Capture the cell that displays the provided text and extract its [X, Y] central coordinate. 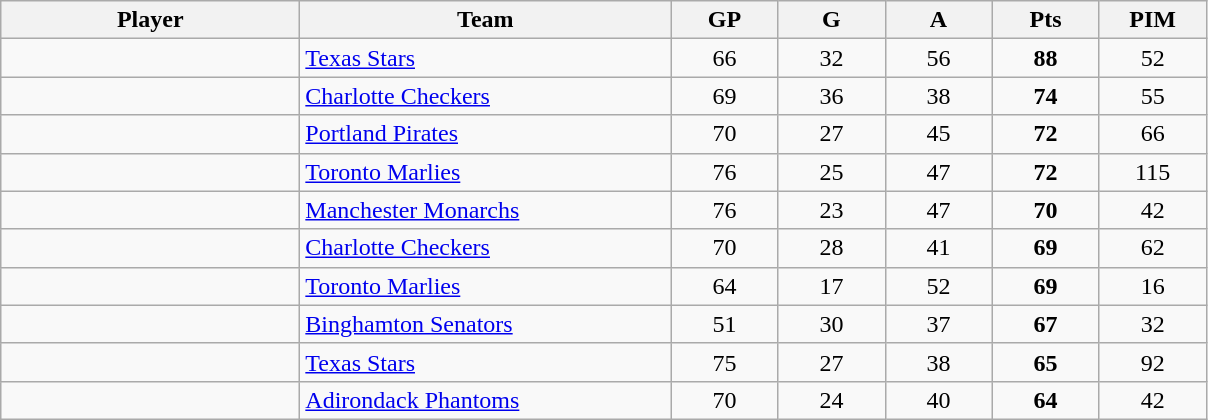
A [938, 20]
23 [832, 210]
Player [150, 20]
88 [1046, 58]
51 [724, 324]
37 [938, 324]
67 [1046, 324]
17 [832, 286]
74 [1046, 96]
62 [1152, 248]
56 [938, 58]
Portland Pirates [486, 134]
55 [1152, 96]
45 [938, 134]
GP [724, 20]
Adirondack Phantoms [486, 400]
36 [832, 96]
16 [1152, 286]
40 [938, 400]
115 [1152, 172]
65 [1046, 362]
28 [832, 248]
41 [938, 248]
30 [832, 324]
G [832, 20]
24 [832, 400]
Pts [1046, 20]
92 [1152, 362]
25 [832, 172]
Team [486, 20]
PIM [1152, 20]
Binghamton Senators [486, 324]
Manchester Monarchs [486, 210]
75 [724, 362]
